Scan for the cell matching the given text and deliver its [x, y] coordinate at center. 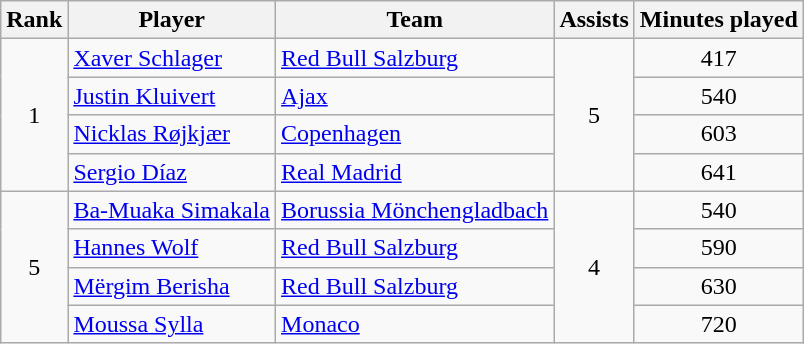
Minutes played [718, 20]
590 [718, 248]
Sergio Díaz [172, 172]
603 [718, 134]
Justin Kluivert [172, 96]
641 [718, 172]
Team [415, 20]
720 [718, 324]
Hannes Wolf [172, 248]
1 [34, 115]
4 [594, 267]
417 [718, 58]
Mërgim Berisha [172, 286]
Moussa Sylla [172, 324]
Rank [34, 20]
Real Madrid [415, 172]
Monaco [415, 324]
Borussia Mönchengladbach [415, 210]
Nicklas Røjkjær [172, 134]
Ajax [415, 96]
Player [172, 20]
630 [718, 286]
Xaver Schlager [172, 58]
Copenhagen [415, 134]
Ba-Muaka Simakala [172, 210]
Assists [594, 20]
